Determine the [X, Y] coordinate at the center of the cell enclosing the given text.  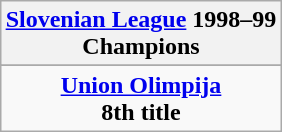
Slovenian League 1998–99Champions [141, 34]
Union Olimpija8th title [141, 98]
